Provide the [X, Y] coordinate of the cell's center where the given text is located.  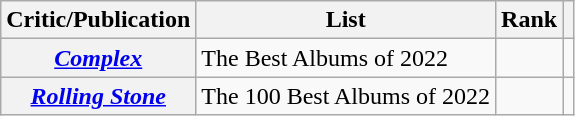
Critic/Publication [98, 20]
List [346, 20]
The Best Albums of 2022 [346, 58]
The 100 Best Albums of 2022 [346, 96]
Rank [530, 20]
Complex [98, 58]
Rolling Stone [98, 96]
